Find where the given text appears and provide that cell's center as (X, Y) coordinate. 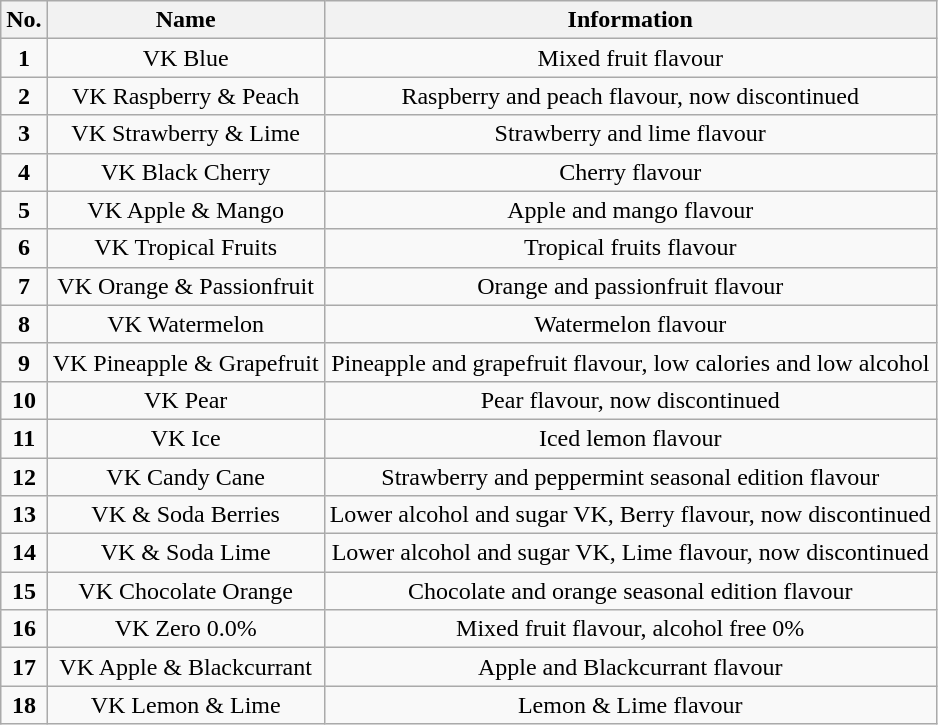
VK Zero 0.0% (186, 629)
VK Orange & Passionfruit (186, 286)
VK Pear (186, 400)
9 (24, 362)
5 (24, 210)
4 (24, 172)
Apple and mango flavour (630, 210)
VK Pineapple & Grapefruit (186, 362)
Pineapple and grapefruit flavour, low calories and low alcohol (630, 362)
13 (24, 515)
Strawberry and lime flavour (630, 134)
Chocolate and orange seasonal edition flavour (630, 591)
Cherry flavour (630, 172)
Lemon & Lime flavour (630, 705)
16 (24, 629)
17 (24, 667)
VK Lemon & Lime (186, 705)
VK Ice (186, 438)
Information (630, 20)
VK Apple & Blackcurrant (186, 667)
VK & Soda Lime (186, 553)
Mixed fruit flavour (630, 58)
Name (186, 20)
VK Watermelon (186, 324)
Lower alcohol and sugar VK, Berry flavour, now discontinued (630, 515)
VK Candy Cane (186, 477)
12 (24, 477)
8 (24, 324)
VK Raspberry & Peach (186, 96)
Tropical fruits flavour (630, 248)
Iced lemon flavour (630, 438)
Apple and Blackcurrant flavour (630, 667)
14 (24, 553)
6 (24, 248)
Mixed fruit flavour, alcohol free 0% (630, 629)
11 (24, 438)
Lower alcohol and sugar VK, Lime flavour, now discontinued (630, 553)
Orange and passionfruit flavour (630, 286)
VK Chocolate Orange (186, 591)
VK & Soda Berries (186, 515)
3 (24, 134)
Watermelon flavour (630, 324)
2 (24, 96)
Strawberry and peppermint seasonal edition flavour (630, 477)
1 (24, 58)
18 (24, 705)
15 (24, 591)
VK Strawberry & Lime (186, 134)
No. (24, 20)
VK Black Cherry (186, 172)
Raspberry and peach flavour, now discontinued (630, 96)
VK Tropical Fruits (186, 248)
10 (24, 400)
VK Apple & Mango (186, 210)
Pear flavour, now discontinued (630, 400)
7 (24, 286)
VK Blue (186, 58)
